Identify which cell holds the provided text, then report its (x, y) central coordinate. 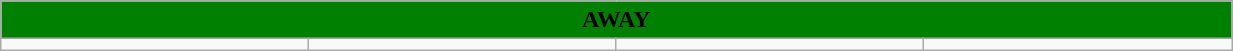
AWAY (616, 20)
